Determine the (X, Y) coordinate at the center of the cell enclosing the given text.  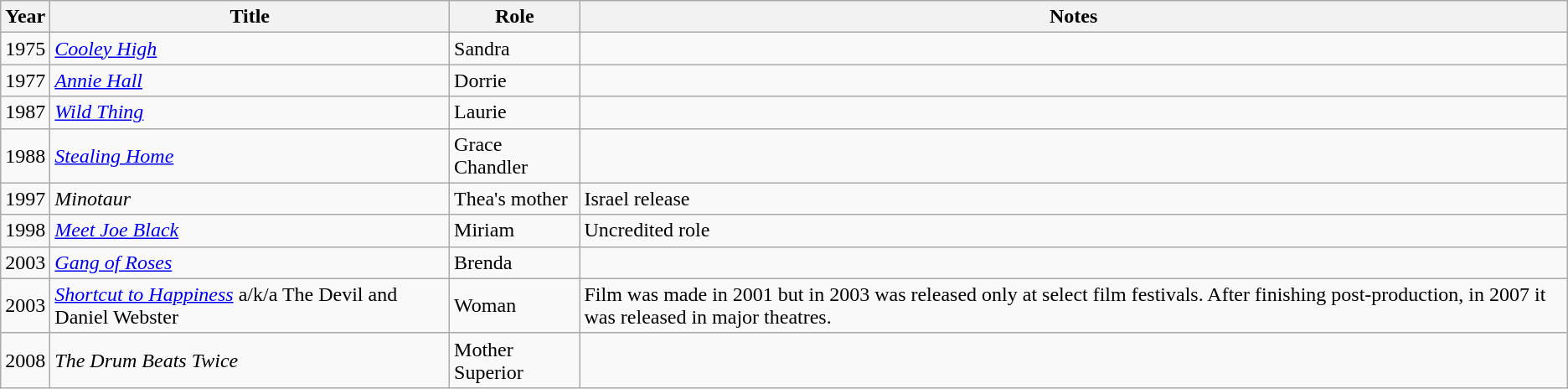
1997 (25, 199)
Meet Joe Black (250, 231)
Year (25, 17)
Uncredited role (1074, 231)
Gang of Roses (250, 262)
Minotaur (250, 199)
Stealing Home (250, 156)
Dorrie (514, 80)
Laurie (514, 112)
1987 (25, 112)
Thea's mother (514, 199)
Sandra (514, 49)
Cooley High (250, 49)
Israel release (1074, 199)
Shortcut to Happiness a/k/a The Devil and Daniel Webster (250, 305)
Annie Hall (250, 80)
1975 (25, 49)
Title (250, 17)
Woman (514, 305)
1988 (25, 156)
Wild Thing (250, 112)
1977 (25, 80)
Mother Superior (514, 360)
Grace Chandler (514, 156)
Brenda (514, 262)
Role (514, 17)
The Drum Beats Twice (250, 360)
Miriam (514, 231)
1998 (25, 231)
2008 (25, 360)
Notes (1074, 17)
